Detect which cell encompasses the target text, then output its [x, y] center coordinate. 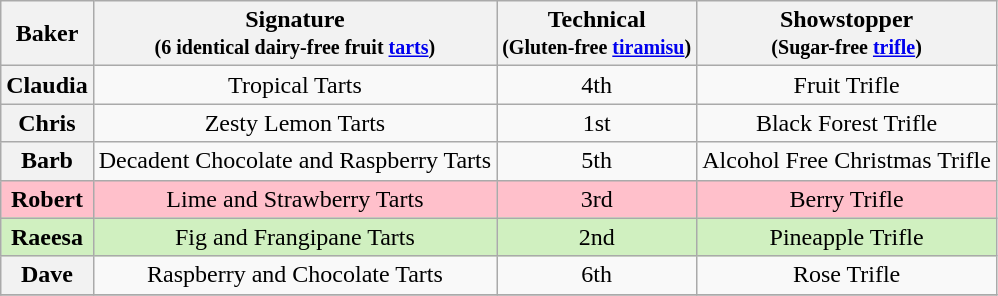
Chris [47, 123]
1st [597, 123]
Decadent Chocolate and Raspberry Tarts [294, 161]
Rose Trifle [847, 275]
Signature(6 identical dairy-free fruit tarts) [294, 34]
2nd [597, 237]
Black Forest Trifle [847, 123]
3rd [597, 199]
Zesty Lemon Tarts [294, 123]
Showstopper(Sugar-free trifle) [847, 34]
6th [597, 275]
Pineapple Trifle [847, 237]
Alcohol Free Christmas Trifle [847, 161]
Robert [47, 199]
Raeesa [47, 237]
5th [597, 161]
4th [597, 85]
Dave [47, 275]
Raspberry and Chocolate Tarts [294, 275]
Fig and Frangipane Tarts [294, 237]
Lime and Strawberry Tarts [294, 199]
Barb [47, 161]
Technical(Gluten-free tiramisu) [597, 34]
Claudia [47, 85]
Berry Trifle [847, 199]
Baker [47, 34]
Fruit Trifle [847, 85]
Tropical Tarts [294, 85]
